For the text-containing cell, return its midpoint in (x, y) coordinate format. 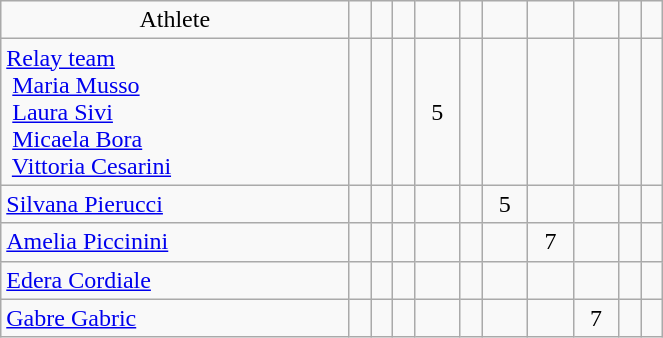
Silvana Pierucci (175, 204)
Amelia Piccinini (175, 242)
Edera Cordiale (175, 280)
Relay team Maria Musso Laura Sivi Micaela Bora Vittoria Cesarini (175, 112)
Gabre Gabric (175, 318)
Athlete (175, 20)
